For the text-containing cell, return its midpoint in (X, Y) coordinate format. 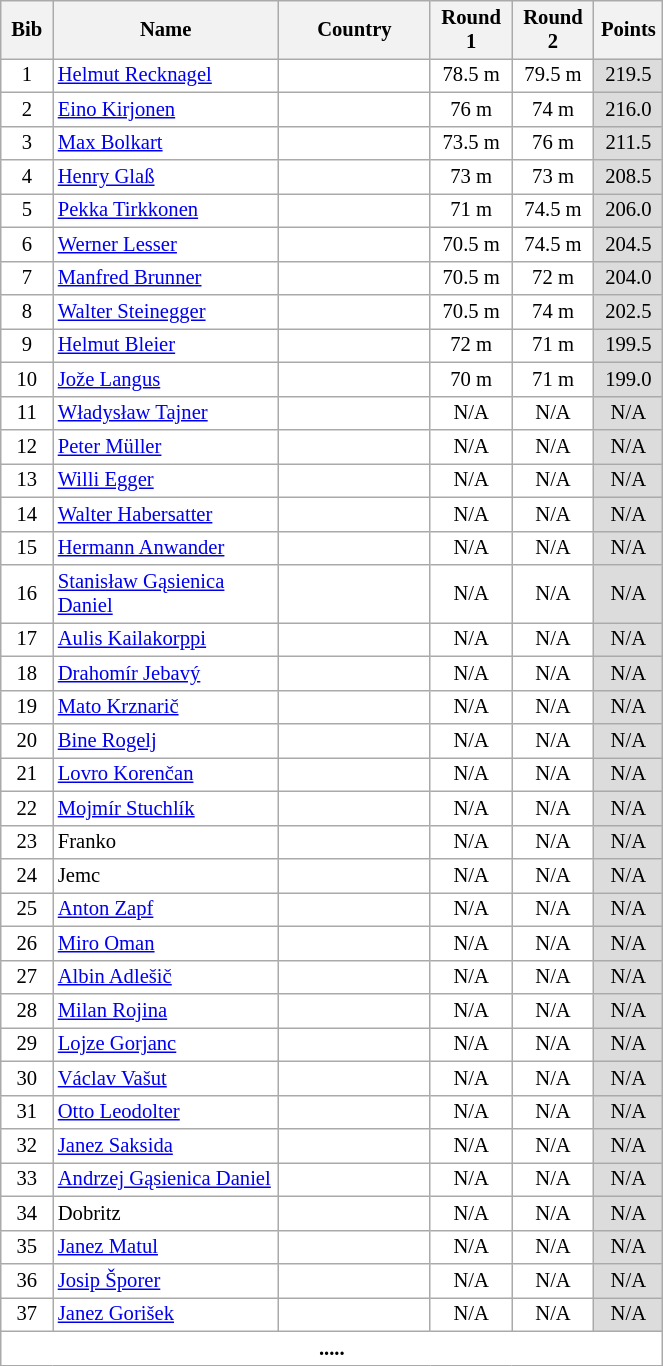
12 (27, 447)
70 m (471, 379)
19 (27, 707)
Helmut Bleier (166, 345)
Otto Leodolter (166, 1112)
Dobritz (166, 1213)
Peter Müller (166, 447)
28 (27, 1011)
36 (27, 1281)
Max Bolkart (166, 143)
Werner Lesser (166, 244)
73.5 m (471, 143)
Drahomír Jebavý (166, 673)
4 (27, 177)
Name (166, 29)
Anton Zapf (166, 909)
6 (27, 244)
Round 2 (553, 29)
Václav Vašut (166, 1078)
206.0 (628, 210)
Manfred Brunner (166, 278)
35 (27, 1247)
1 (27, 75)
15 (27, 548)
Willi Egger (166, 480)
Pekka Tirkkonen (166, 210)
Franko (166, 842)
3 (27, 143)
Mato Krznarič (166, 707)
Mojmír Stuchlík (166, 808)
Henry Glaß (166, 177)
Janez Gorišek (166, 1314)
20 (27, 741)
204.5 (628, 244)
216.0 (628, 109)
29 (27, 1044)
10 (27, 379)
211.5 (628, 143)
Points (628, 29)
199.0 (628, 379)
Josip Šporer (166, 1281)
14 (27, 514)
219.5 (628, 75)
202.5 (628, 311)
Country (355, 29)
Andrzej Gąsienica Daniel (166, 1179)
Miro Oman (166, 943)
18 (27, 673)
27 (27, 977)
Władysław Tajner (166, 413)
Helmut Recknagel (166, 75)
Lovro Korenčan (166, 774)
30 (27, 1078)
16 (27, 593)
23 (27, 842)
199.5 (628, 345)
26 (27, 943)
Albin Adlešič (166, 977)
Walter Steinegger (166, 311)
Eino Kirjonen (166, 109)
37 (27, 1314)
13 (27, 480)
Janez Matul (166, 1247)
Hermann Anwander (166, 548)
79.5 m (553, 75)
208.5 (628, 177)
25 (27, 909)
Jemc (166, 875)
7 (27, 278)
Walter Habersatter (166, 514)
Bine Rogelj (166, 741)
Stanisław Gąsienica Daniel (166, 593)
32 (27, 1145)
22 (27, 808)
17 (27, 639)
Janez Saksida (166, 1145)
78.5 m (471, 75)
31 (27, 1112)
204.0 (628, 278)
24 (27, 875)
33 (27, 1179)
..... (332, 1348)
8 (27, 311)
Jože Langus (166, 379)
5 (27, 210)
Lojze Gorjanc (166, 1044)
Milan Rojina (166, 1011)
34 (27, 1213)
11 (27, 413)
21 (27, 774)
Bib (27, 29)
Aulis Kailakorppi (166, 639)
2 (27, 109)
9 (27, 345)
Round 1 (471, 29)
